Detect which cell encompasses the target text, then output its (X, Y) center coordinate. 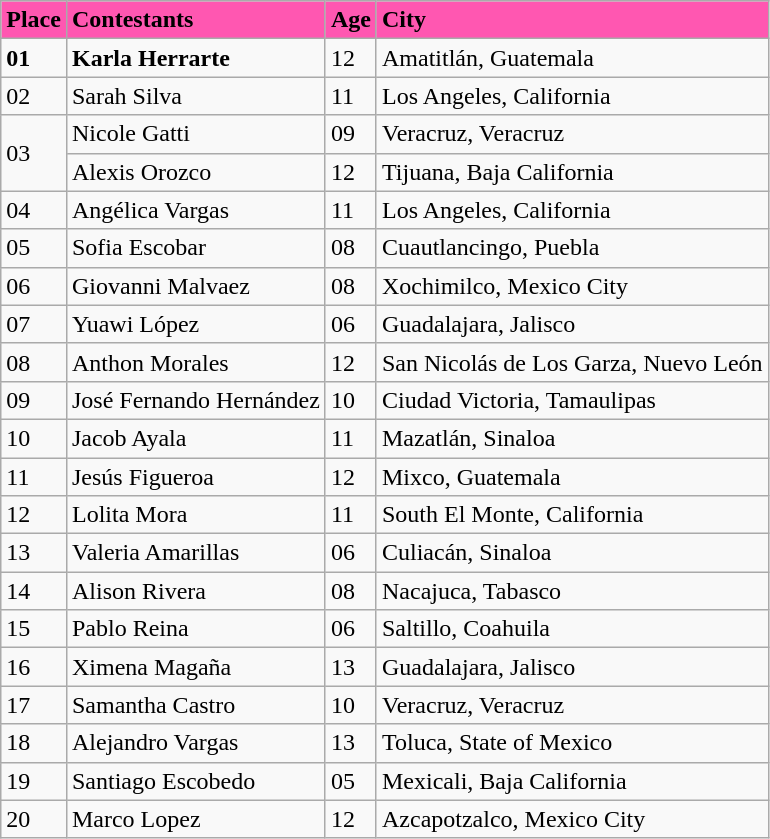
Karla Herrarte (196, 58)
03 (34, 153)
Culiacán, Sinaloa (572, 553)
Azcapotzalco, Mexico City (572, 819)
17 (34, 705)
City (572, 20)
Alejandro Vargas (196, 743)
Mixco, Guatemala (572, 477)
Alison Rivera (196, 591)
14 (34, 591)
Yuawi López (196, 324)
Mazatlán, Sinaloa (572, 438)
Contestants (196, 20)
04 (34, 210)
Nicole Gatti (196, 134)
Angélica Vargas (196, 210)
Ximena Magaña (196, 667)
Tijuana, Baja California (572, 172)
Lolita Mora (196, 515)
Anthon Morales (196, 362)
Ciudad Victoria, Tamaulipas (572, 400)
Valeria Amarillas (196, 553)
Mexicali, Baja California (572, 781)
Alexis Orozco (196, 172)
Nacajuca, Tabasco (572, 591)
20 (34, 819)
07 (34, 324)
Pablo Reina (196, 629)
Jesús Figueroa (196, 477)
Toluca, State of Mexico (572, 743)
16 (34, 667)
Age (350, 20)
02 (34, 96)
Marco Lopez (196, 819)
San Nicolás de Los Garza, Nuevo León (572, 362)
Xochimilco, Mexico City (572, 286)
Jacob Ayala (196, 438)
Cuautlancingo, Puebla (572, 248)
Place (34, 20)
19 (34, 781)
Saltillo, Coahuila (572, 629)
Samantha Castro (196, 705)
Sarah Silva (196, 96)
15 (34, 629)
José Fernando Hernández (196, 400)
01 (34, 58)
18 (34, 743)
Santiago Escobedo (196, 781)
Amatitlán, Guatemala (572, 58)
Giovanni Malvaez (196, 286)
Sofia Escobar (196, 248)
South El Monte, California (572, 515)
